Determine the (X, Y) coordinate at the center of the cell enclosing the given text.  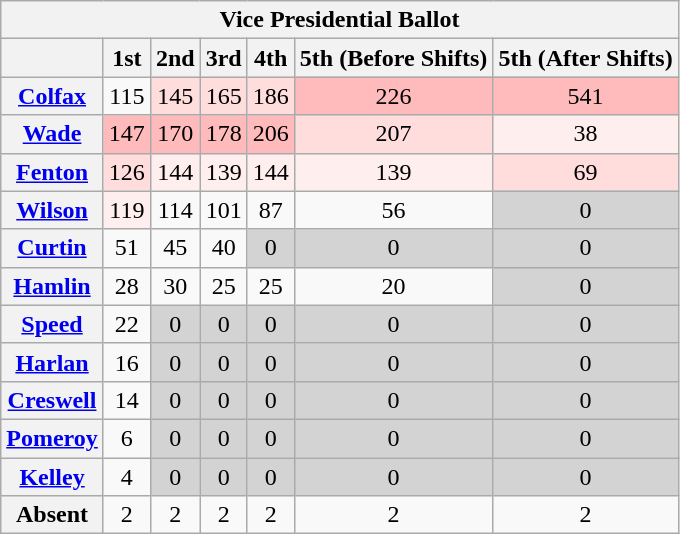
56 (394, 210)
178 (224, 134)
20 (394, 286)
115 (126, 96)
114 (175, 210)
51 (126, 248)
6 (126, 438)
Fenton (52, 172)
4th (270, 58)
16 (126, 362)
38 (586, 134)
Curtin (52, 248)
40 (224, 248)
226 (394, 96)
207 (394, 134)
Pomeroy (52, 438)
145 (175, 96)
2nd (175, 58)
1st (126, 58)
14 (126, 400)
Harlan (52, 362)
30 (175, 286)
119 (126, 210)
28 (126, 286)
206 (270, 134)
101 (224, 210)
4 (126, 477)
Speed (52, 324)
170 (175, 134)
Colfax (52, 96)
186 (270, 96)
Absent (52, 515)
Hamlin (52, 286)
147 (126, 134)
22 (126, 324)
541 (586, 96)
5th (Before Shifts) (394, 58)
Creswell (52, 400)
Vice Presidential Ballot (340, 20)
Wilson (52, 210)
5th (After Shifts) (586, 58)
87 (270, 210)
69 (586, 172)
3rd (224, 58)
165 (224, 96)
126 (126, 172)
Wade (52, 134)
45 (175, 248)
Kelley (52, 477)
